Output the [x, y] coordinate of the center of the cell containing the given text.  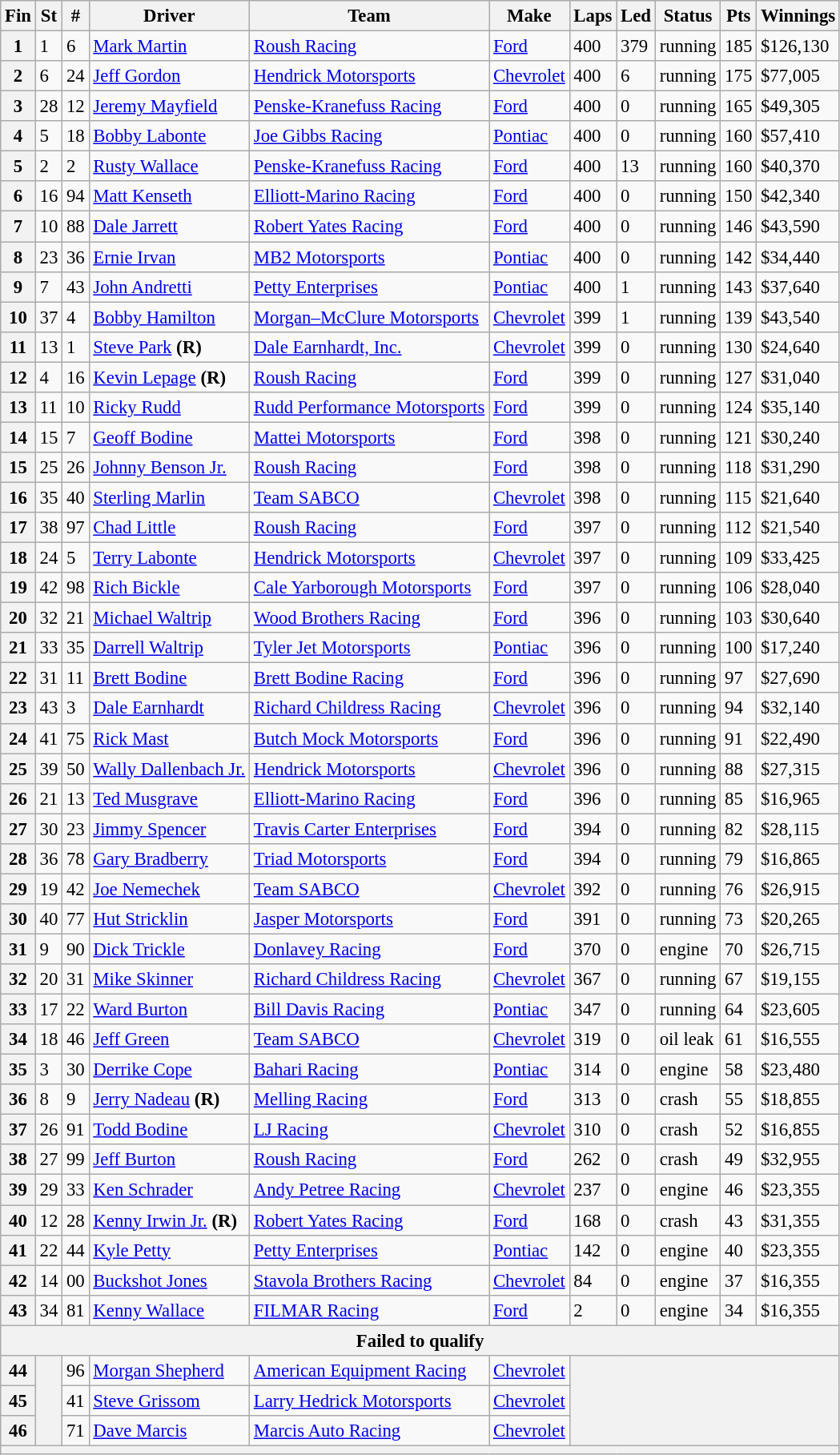
100 [738, 648]
Bahari Racing [368, 1070]
98 [75, 588]
314 [593, 1070]
Triad Motorsports [368, 859]
Kevin Lepage (R) [169, 377]
$23,480 [798, 1070]
Led [636, 16]
Brett Bodine [169, 678]
$24,640 [798, 347]
$20,265 [798, 919]
Dave Marcis [169, 1431]
Terry Labonte [169, 558]
319 [593, 1039]
Darrell Waltrip [169, 648]
$31,040 [798, 377]
Ricky Rudd [169, 408]
Ken Schrader [169, 1190]
Rick Mast [169, 738]
Ward Burton [169, 1010]
130 [738, 347]
$31,290 [798, 468]
Winnings [798, 16]
115 [738, 497]
$16,855 [798, 1130]
Steve Grissom [169, 1401]
61 [738, 1039]
$22,490 [798, 738]
165 [738, 107]
313 [593, 1099]
127 [738, 377]
392 [593, 889]
LJ Racing [368, 1130]
$16,555 [798, 1039]
00 [75, 1280]
Steve Park (R) [169, 347]
Dale Earnhardt [169, 709]
109 [738, 558]
Tyler Jet Motorsports [368, 648]
Wally Dallenbach Jr. [169, 769]
82 [738, 829]
Bill Davis Racing [368, 1010]
45 [18, 1401]
Failed to qualify [420, 1340]
76 [738, 889]
John Andretti [169, 287]
310 [593, 1130]
Laps [593, 16]
$40,370 [798, 167]
103 [738, 618]
Geoff Bodine [169, 437]
Butch Mock Motorsports [368, 738]
Status [687, 16]
52 [738, 1130]
Dale Earnhardt, Inc. [368, 347]
Mike Skinner [169, 979]
Joe Nemechek [169, 889]
139 [738, 317]
Ernie Irvan [169, 257]
Sterling Marlin [169, 497]
$21,640 [798, 497]
185 [738, 46]
Wood Brothers Racing [368, 618]
71 [75, 1431]
Kenny Irwin Jr. (R) [169, 1220]
$35,140 [798, 408]
$17,240 [798, 648]
St [48, 16]
85 [738, 798]
Larry Hedrick Motorsports [368, 1401]
Johnny Benson Jr. [169, 468]
99 [75, 1160]
oil leak [687, 1039]
Pts [738, 16]
Jeff Burton [169, 1160]
$21,540 [798, 528]
73 [738, 919]
Todd Bodine [169, 1130]
Jeremy Mayfield [169, 107]
Jerry Nadeau (R) [169, 1099]
112 [738, 528]
391 [593, 919]
$31,355 [798, 1220]
90 [75, 949]
49 [738, 1160]
# [75, 16]
$43,540 [798, 317]
58 [738, 1070]
367 [593, 979]
Stavola Brothers Racing [368, 1280]
Matt Kenseth [169, 196]
$49,305 [798, 107]
Team [368, 16]
379 [636, 46]
Chad Little [169, 528]
Dale Jarrett [169, 227]
Ted Musgrave [169, 798]
Kyle Petty [169, 1250]
MB2 Motorsports [368, 257]
$126,130 [798, 46]
Kenny Wallace [169, 1310]
50 [75, 769]
150 [738, 196]
Derrike Cope [169, 1070]
$28,115 [798, 829]
American Equipment Racing [368, 1371]
64 [738, 1010]
$32,955 [798, 1160]
Michael Waltrip [169, 618]
$33,425 [798, 558]
78 [75, 859]
106 [738, 588]
$32,140 [798, 709]
Cale Yarborough Motorsports [368, 588]
$16,965 [798, 798]
Brett Bodine Racing [368, 678]
Andy Petree Racing [368, 1190]
Mark Martin [169, 46]
Morgan Shepherd [169, 1371]
Joe Gibbs Racing [368, 136]
$30,640 [798, 618]
Driver [169, 16]
$26,715 [798, 949]
118 [738, 468]
124 [738, 408]
Jimmy Spencer [169, 829]
Buckshot Jones [169, 1280]
$27,690 [798, 678]
$26,915 [798, 889]
Make [529, 16]
Fin [18, 16]
84 [593, 1280]
Hut Stricklin [169, 919]
146 [738, 227]
Bobby Hamilton [169, 317]
$42,340 [798, 196]
Gary Bradberry [169, 859]
77 [75, 919]
67 [738, 979]
$30,240 [798, 437]
237 [593, 1190]
Rudd Performance Motorsports [368, 408]
81 [75, 1310]
$43,590 [798, 227]
$37,640 [798, 287]
121 [738, 437]
$28,040 [798, 588]
262 [593, 1160]
168 [593, 1220]
79 [738, 859]
175 [738, 76]
Rich Bickle [169, 588]
Mattei Motorsports [368, 437]
Rusty Wallace [169, 167]
Jasper Motorsports [368, 919]
70 [738, 949]
$27,315 [798, 769]
FILMAR Racing [368, 1310]
Melling Racing [368, 1099]
Travis Carter Enterprises [368, 829]
$57,410 [798, 136]
Dick Trickle [169, 949]
143 [738, 287]
$77,005 [798, 76]
370 [593, 949]
Marcis Auto Racing [368, 1431]
75 [75, 738]
$34,440 [798, 257]
$18,855 [798, 1099]
Jeff Gordon [169, 76]
Morgan–McClure Motorsports [368, 317]
96 [75, 1371]
Jeff Green [169, 1039]
347 [593, 1010]
$16,865 [798, 859]
Donlavey Racing [368, 949]
$19,155 [798, 979]
55 [738, 1099]
Bobby Labonte [169, 136]
$23,605 [798, 1010]
